Search for the cell housing the specified text and yield its [X, Y] center coordinate. 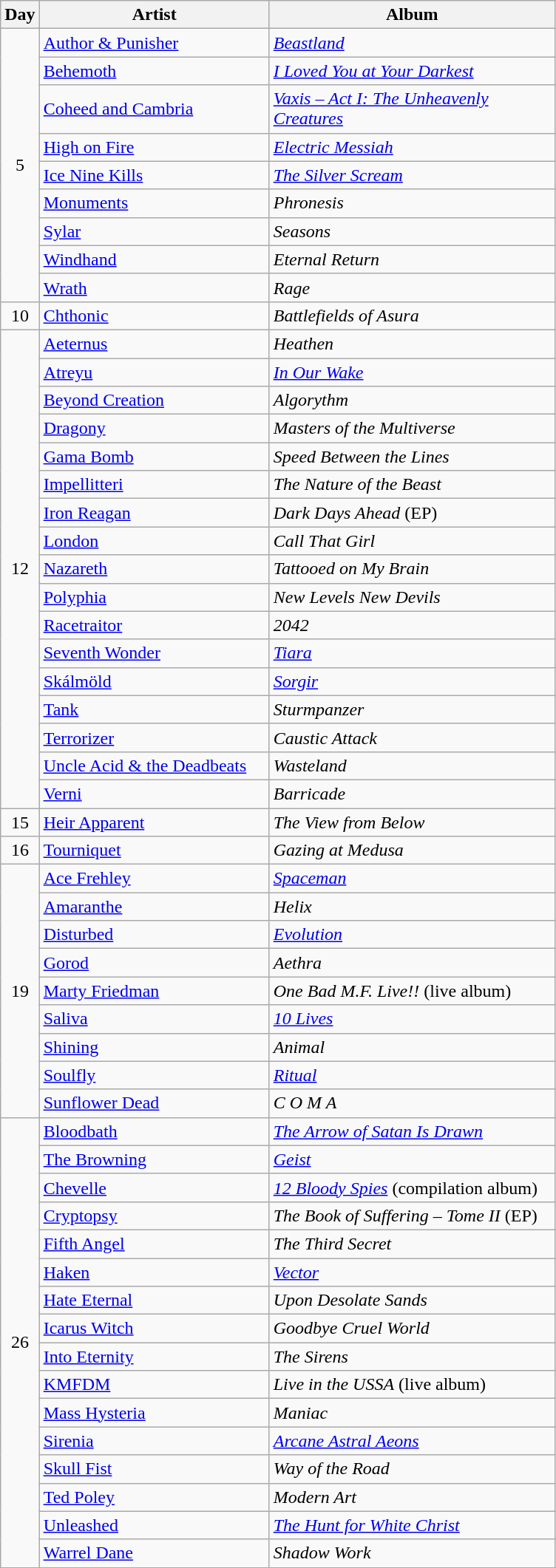
Sirenia [154, 1441]
Shadow Work [412, 1553]
Skálmöld [154, 681]
The Sirens [412, 1357]
Dark Days Ahead (EP) [412, 513]
Helix [412, 907]
The Hunt for White Christ [412, 1525]
Call That Girl [412, 541]
Nazareth [154, 569]
I Loved You at Your Darkest [412, 71]
Atreyu [154, 372]
15 [20, 822]
The Silver Scream [412, 175]
2042 [412, 625]
Shining [154, 1047]
Ice Nine Kills [154, 175]
The Arrow of Satan Is Drawn [412, 1131]
Animal [412, 1047]
Uncle Acid & the Deadbeats [154, 766]
Dragony [154, 429]
Sorgir [412, 681]
Album [412, 15]
Sylar [154, 231]
Unleashed [154, 1525]
Bloodbath [154, 1131]
Sturmpanzer [412, 709]
Gorod [154, 963]
Warrel Dane [154, 1553]
Goodbye Cruel World [412, 1329]
5 [20, 166]
19 [20, 992]
Tattooed on My Brain [412, 569]
Soulfly [154, 1075]
Live in the USSA (live album) [412, 1385]
Eternal Return [412, 259]
Modern Art [412, 1497]
Seventh Wonder [154, 653]
26 [20, 1342]
Beastland [412, 43]
The Browning [154, 1159]
Beyond Creation [154, 400]
Algorythm [412, 400]
Day [20, 15]
Gazing at Medusa [412, 851]
Icarus Witch [154, 1329]
New Levels New Devils [412, 597]
Coheed and Cambria [154, 109]
Caustic Attack [412, 737]
Wrath [154, 287]
Barricade [412, 794]
Skull Fist [154, 1469]
Wasteland [412, 766]
Impellitteri [154, 485]
Hate Eternal [154, 1301]
KMFDM [154, 1385]
12 Bloody Spies (compilation album) [412, 1187]
Tiara [412, 653]
Geist [412, 1159]
Amaranthe [154, 907]
Electric Messiah [412, 147]
Masters of the Multiverse [412, 429]
10 Lives [412, 1019]
Rage [412, 287]
Saliva [154, 1019]
C O M A [412, 1103]
Monuments [154, 203]
Ace Frehley [154, 879]
12 [20, 569]
Sunflower Dead [154, 1103]
Marty Friedman [154, 991]
In Our Wake [412, 372]
Aethra [412, 963]
Artist [154, 15]
Behemoth [154, 71]
Gama Bomb [154, 457]
Arcane Astral Aeons [412, 1441]
Iron Reagan [154, 513]
Polyphia [154, 597]
Maniac [412, 1413]
One Bad M.F. Live!! (live album) [412, 991]
Speed Between the Lines [412, 457]
Fifth Angel [154, 1244]
The Third Secret [412, 1244]
London [154, 541]
Verni [154, 794]
Chthonic [154, 316]
Terrorizer [154, 737]
Phronesis [412, 203]
Way of the Road [412, 1469]
Disturbed [154, 935]
The Nature of the Beast [412, 485]
Into Eternity [154, 1357]
Heir Apparent [154, 822]
Author & Punisher [154, 43]
The Book of Suffering – Tome II (EP) [412, 1216]
Windhand [154, 259]
Seasons [412, 231]
Upon Desolate Sands [412, 1301]
Haken [154, 1272]
Tourniquet [154, 851]
Ted Poley [154, 1497]
Heathen [412, 344]
Battlefields of Asura [412, 316]
Aeternus [154, 344]
Racetraitor [154, 625]
10 [20, 316]
Evolution [412, 935]
Cryptopsy [154, 1216]
Tank [154, 709]
Vector [412, 1272]
Chevelle [154, 1187]
Vaxis – Act I: The Unheavenly Creatures [412, 109]
High on Fire [154, 147]
Spaceman [412, 879]
Ritual [412, 1075]
The View from Below [412, 822]
16 [20, 851]
Mass Hysteria [154, 1413]
